Capture the cell that displays the provided text and extract its (x, y) central coordinate. 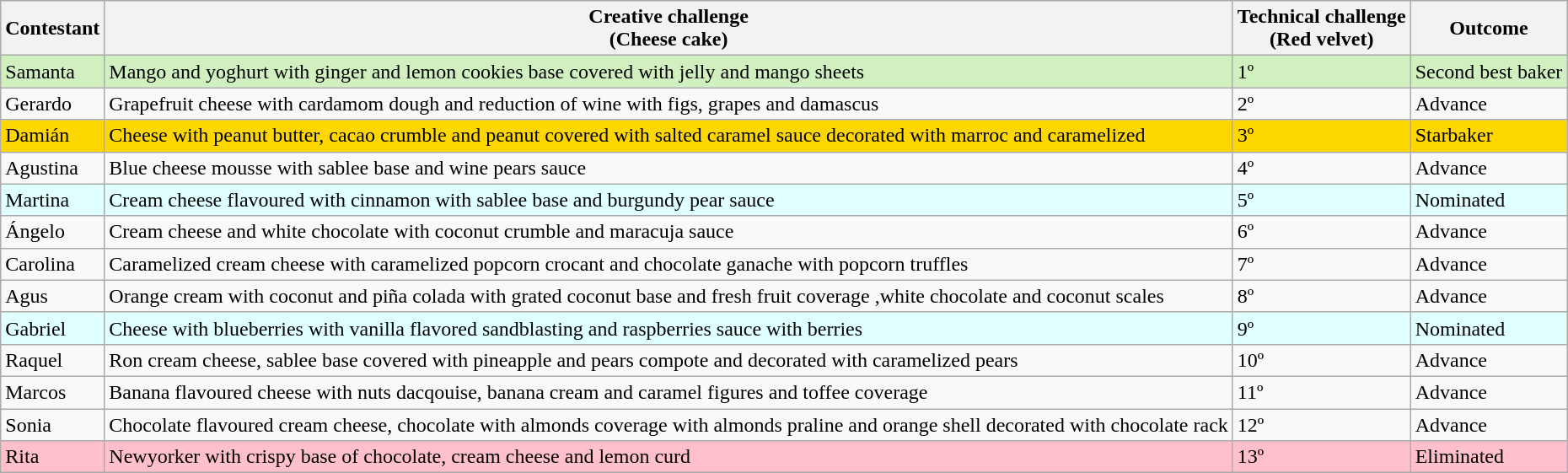
Cheese with peanut butter, cacao crumble and peanut covered with salted caramel sauce decorated with marroc and caramelized (669, 136)
4º (1322, 168)
Newyorker with crispy base of chocolate, cream cheese and lemon curd (669, 457)
Agus (52, 296)
Contestant (52, 29)
Banana flavoured cheese with nuts dacqouise, banana cream and caramel figures and toffee coverage (669, 392)
10º (1322, 360)
Agustina (52, 168)
9º (1322, 328)
12º (1322, 424)
Cream cheese flavoured with cinnamon with sablee base and burgundy pear sauce (669, 200)
Second best baker (1489, 72)
Orange cream with coconut and piña colada with grated coconut base and fresh fruit coverage ,white chocolate and coconut scales (669, 296)
11º (1322, 392)
2º (1322, 104)
7º (1322, 264)
Gabriel (52, 328)
Mango and yoghurt with ginger and lemon cookies base covered with jelly and mango sheets (669, 72)
Blue cheese mousse with sablee base and wine pears sauce (669, 168)
Grapefruit cheese with cardamom dough and reduction of wine with figs, grapes and damascus (669, 104)
Damián (52, 136)
8º (1322, 296)
Cheese with blueberries with vanilla flavored sandblasting and raspberries sauce with berries (669, 328)
Martina (52, 200)
6º (1322, 232)
Starbaker (1489, 136)
Outcome (1489, 29)
Caramelized cream cheese with caramelized popcorn crocant and chocolate ganache with popcorn truffles (669, 264)
Technical challenge(Red velvet) (1322, 29)
Rita (52, 457)
Eliminated (1489, 457)
3º (1322, 136)
Carolina (52, 264)
Ron cream cheese, sablee base covered with pineapple and pears compote and decorated with caramelized pears (669, 360)
Gerardo (52, 104)
Creative challenge(Cheese cake) (669, 29)
Chocolate flavoured cream cheese, chocolate with almonds coverage with almonds praline and orange shell decorated with chocolate rack (669, 424)
Raquel (52, 360)
Samanta (52, 72)
Cream cheese and white chocolate with coconut crumble and maracuja sauce (669, 232)
13º (1322, 457)
Marcos (52, 392)
Ángelo (52, 232)
1º (1322, 72)
5º (1322, 200)
Sonia (52, 424)
